Return the [X, Y] coordinate for the center point of the cell that contains the specified text.  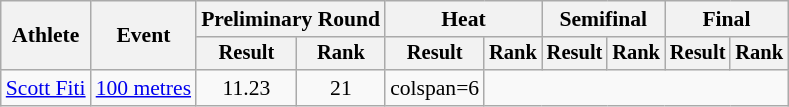
Semifinal [604, 19]
Preliminary Round [290, 19]
11.23 [246, 88]
Athlete [46, 36]
Event [144, 36]
Final [726, 19]
Heat [464, 19]
21 [341, 88]
100 metres [144, 88]
Scott Fiti [46, 88]
colspan=6 [434, 88]
